Detect which cell encompasses the target text, then output its (X, Y) center coordinate. 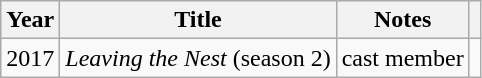
Year (30, 20)
2017 (30, 58)
Title (198, 20)
cast member (402, 58)
Notes (402, 20)
Leaving the Nest (season 2) (198, 58)
